Return (x, y) of the center of cell containing provided text 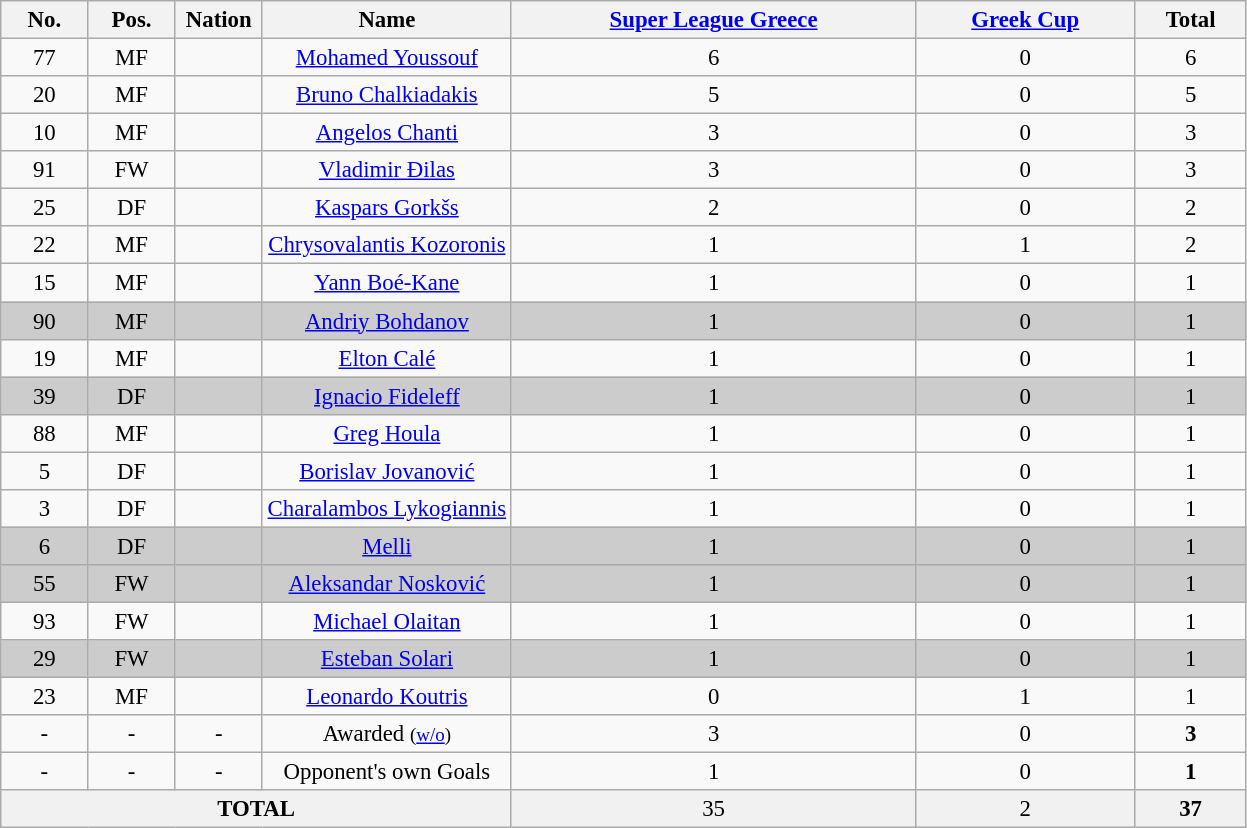
90 (44, 321)
Kaspars Gorkšs (386, 208)
Elton Calé (386, 358)
91 (44, 170)
Esteban Solari (386, 659)
Mohamed Youssouf (386, 58)
Borislav Jovanović (386, 471)
Charalambos Lykogiannis (386, 509)
Nation (218, 20)
20 (44, 95)
25 (44, 208)
Aleksandar Nosković (386, 584)
Chrysovalantis Kozoronis (386, 245)
77 (44, 58)
Angelos Chanti (386, 133)
TOTAL (256, 809)
Melli (386, 546)
Greek Cup (1026, 20)
Leonardo Koutris (386, 697)
23 (44, 697)
93 (44, 621)
Opponent's own Goals (386, 772)
22 (44, 245)
Awarded (w/o) (386, 734)
Ignacio Fideleff (386, 396)
Vladimir Đilas (386, 170)
15 (44, 283)
Andriy Bohdanov (386, 321)
35 (713, 809)
29 (44, 659)
19 (44, 358)
Super League Greece (713, 20)
10 (44, 133)
Name (386, 20)
Bruno Chalkiadakis (386, 95)
Greg Houla (386, 433)
Michael Olaitan (386, 621)
88 (44, 433)
No. (44, 20)
Yann Boé-Kane (386, 283)
Pos. (132, 20)
Total (1191, 20)
39 (44, 396)
55 (44, 584)
37 (1191, 809)
